Detect which cell encompasses the target text, then output its [X, Y] center coordinate. 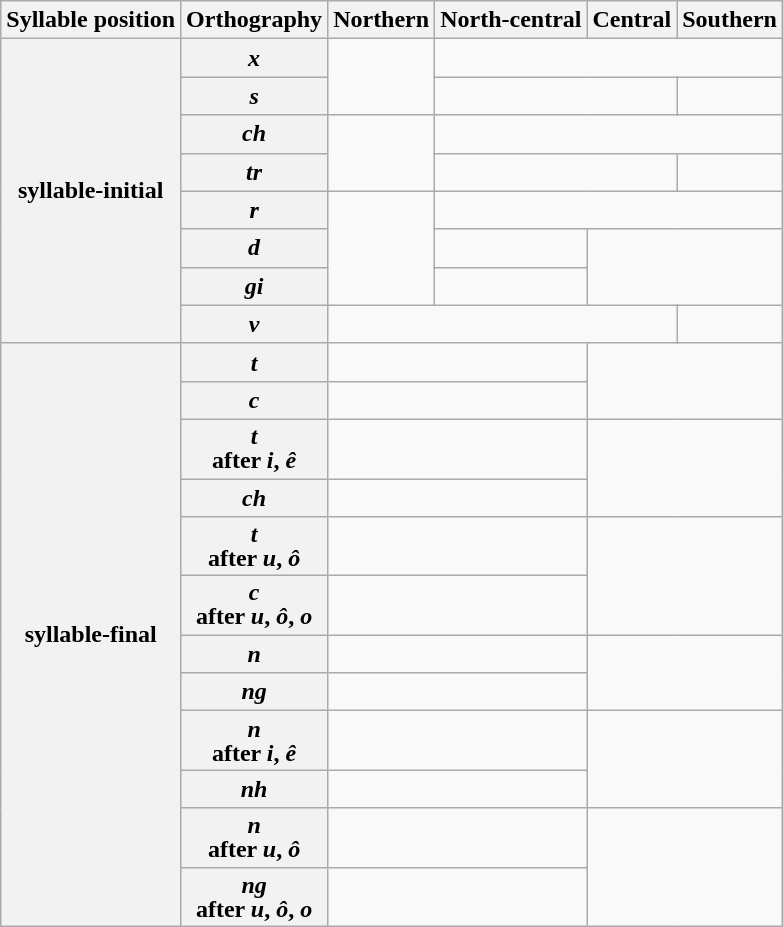
North-central [511, 20]
t after u, ô [254, 546]
r [254, 210]
n [254, 654]
ng [254, 692]
d [254, 248]
Northern [382, 20]
nh [254, 789]
n after i, ê [254, 740]
c after u, ô, o [254, 606]
n after u, ô [254, 838]
s [254, 96]
t after i, ê [254, 448]
Southern [730, 20]
syllable-initial [91, 191]
gi [254, 286]
Orthography [254, 20]
ng after u, ô, o [254, 896]
Syllable position [91, 20]
x [254, 58]
tr [254, 172]
v [254, 324]
c [254, 400]
Central [632, 20]
syllable-final [91, 634]
t [254, 362]
